Output the (X, Y) coordinate of the center of the cell containing the given text.  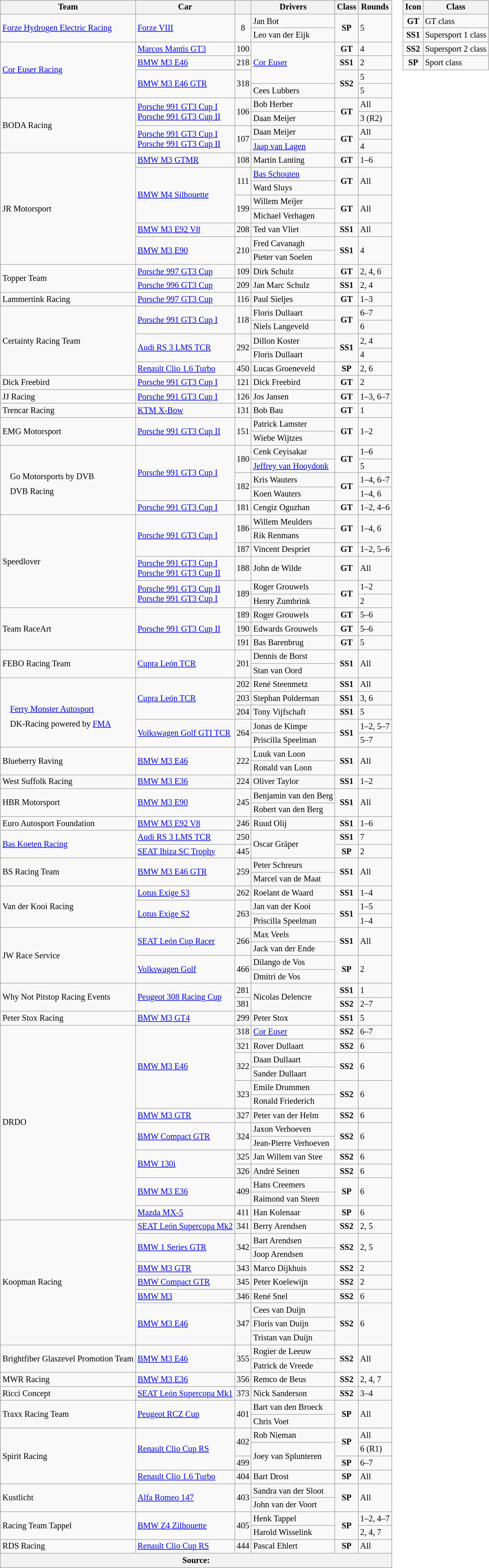
263 (243, 914)
Daan Dullaart (293, 1060)
Fred Cavanagh (293, 244)
327 (243, 1115)
Stephan Polderman (293, 698)
118 (243, 320)
411 (243, 1213)
Willem Meulders (293, 522)
Paul Sieljes (293, 299)
266 (243, 942)
Oliver Taylor (293, 782)
Cees van Duijn (293, 1310)
JR Motorsport (68, 209)
BMW M3 (185, 1296)
342 (243, 1247)
JW Race Service (68, 956)
181 (243, 508)
Dirk Schulz (293, 271)
Marcel van de Maat (293, 879)
Trencar Racing (68, 411)
EMG Motorsport (68, 431)
Go Motorsports by DVB (52, 477)
466 (243, 969)
1–3 (375, 299)
Berry Arendsen (293, 1227)
Stan van Oord (293, 670)
Han Kolenaar (293, 1213)
356 (243, 1380)
Brightfiber Glaszevel Promotion Team (68, 1359)
René Steenmetz (293, 684)
401 (243, 1414)
1–2, 4–7 (375, 1519)
7 (375, 837)
Alfa Romeo 147 (185, 1498)
405 (243, 1526)
264 (243, 733)
Patrick de Vreede (293, 1366)
Euro Autosport Foundation (68, 824)
Lotus Exige S2 (185, 914)
180 (243, 459)
Ricci Concept (68, 1394)
Jean-Pierre Verhoeven (293, 1143)
Jack van der Ende (293, 949)
346 (243, 1296)
Sander Dullaart (293, 1074)
323 (243, 1095)
Ruud Olij (293, 824)
Car (185, 7)
343 (243, 1269)
DVB Racing (52, 492)
Ronald Friederich (293, 1102)
Jaxon Verhoeven (293, 1129)
Jonas de Kimpe (293, 726)
GT class (456, 21)
Jan Willem van Stee (293, 1157)
André Seinen (293, 1171)
Supersport 2 class (456, 49)
BS Racing Team (68, 872)
Dilango de Vos (293, 962)
246 (243, 824)
Dennis de Borst (293, 657)
445 (243, 851)
Volkswagen Golf (185, 969)
Bart Drost (293, 1477)
Blueberry Raving (68, 761)
345 (243, 1282)
West Suffolk Racing (68, 782)
Bas Schouten (293, 174)
Team (68, 7)
Bart Arendsen (293, 1240)
Pascal Ehlert (293, 1547)
3 (R2) (375, 119)
3–4 (375, 1394)
Jan Bot (293, 21)
Bart van den Broeck (293, 1407)
325 (243, 1157)
2, 4, 6 (375, 271)
188 (243, 568)
109 (243, 271)
Michael Verhagen (293, 216)
Sport class (456, 63)
324 (243, 1136)
Pieter van Soelen (293, 257)
KTM X-Bow (185, 411)
Peter Koelewijn (293, 1282)
Marco Dijkhuis (293, 1269)
Martin Lanting (293, 160)
Rounds (375, 7)
Dmitri de Vos (293, 976)
326 (243, 1171)
182 (243, 487)
187 (243, 549)
HBR Motorsport (68, 802)
107 (243, 140)
Robert van den Berg (293, 810)
Floris van Duijn (293, 1324)
Cees Lubbers (293, 91)
281 (243, 991)
108 (243, 160)
MWR Racing (68, 1380)
209 (243, 285)
Max Veels (293, 935)
100 (243, 49)
FEBO Racing Team (68, 663)
2, 6 (375, 369)
Roelant de Waard (293, 893)
409 (243, 1192)
BMW M3 GTMR (185, 160)
RDS Racing (68, 1547)
Rik Renmans (293, 536)
Peter Stox Racing (68, 1018)
Willem Meijer (293, 202)
321 (243, 1046)
1–2, 5–7 (375, 726)
116 (243, 299)
Icon (413, 7)
Henk Tappel (293, 1519)
René Snel (293, 1296)
5–7 (375, 740)
202 (243, 684)
Mazda MX-5 (185, 1213)
John de Wilde (293, 568)
Chris Voet (293, 1421)
Emile Drummen (293, 1088)
Henry Zumbrink (293, 601)
Raimond van Steen (293, 1199)
Rover Dullaart (293, 1046)
Supersport 1 class (456, 35)
Luuk van Loon (293, 754)
Marcos Mantis GT3 (185, 49)
Edwards Grouwels (293, 629)
186 (243, 529)
Hans Creemers (293, 1185)
121 (243, 382)
Van der Kooi Racing (68, 907)
BMW M4 Silhouette (185, 195)
224 (243, 782)
Ward Sluys (293, 188)
Peugeot 308 Racing Cup (185, 997)
Porsche 996 GT3 Cup (185, 285)
Kris Wauters (293, 480)
450 (243, 369)
Jeffrey van Hooydonk (293, 466)
Ferry Monster Autosport (60, 709)
Remco de Beus (293, 1380)
SEAT León Supercopa Mk1 (185, 1394)
210 (243, 250)
Go Motorsports by DVB DVB Racing (68, 480)
1–5 (375, 907)
Bob Bau (293, 411)
Lammertink Racing (68, 299)
Harold Wisselink (293, 1532)
Cenk Ceyisakar (293, 452)
499 (243, 1463)
Sandra van der Sloot (293, 1491)
199 (243, 209)
203 (243, 698)
Jos Jansen (293, 397)
BODA Racing (68, 126)
Porsche 991 GT3 Cup II Porsche 991 GT3 Cup I (185, 594)
Lucas Groeneveld (293, 369)
381 (243, 1004)
Peter van der Helm (293, 1115)
BMW 1 Series GTR (185, 1247)
126 (243, 397)
Topper Team (68, 278)
190 (243, 629)
Nick Sanderson (293, 1394)
Joey van Splunteren (293, 1456)
BMW Z4 Zilhouette (185, 1526)
Koopman Racing (68, 1282)
Patrick Lamster (293, 424)
Why Not Pitstop Racing Events (68, 997)
Leo van der Eijk (293, 35)
Cengiz Oguzhan (293, 508)
BMW M3 GT4 (185, 1018)
292 (243, 348)
1–3, 6–7 (375, 397)
Source: (196, 1560)
DRDO (68, 1123)
Koen Wauters (293, 494)
Ted van Vliet (293, 230)
Peter Schreurs (293, 865)
Drivers (293, 7)
Cor Euser Racing (68, 70)
Ronald van Loon (293, 768)
Forze Hydrogen Electric Racing (68, 28)
444 (243, 1547)
201 (243, 663)
Benjamin van den Berg (293, 796)
Traxx Racing Team (68, 1414)
245 (243, 802)
6 (R1) (375, 1449)
218 (243, 63)
404 (243, 1477)
204 (243, 712)
Rogier de Leeuw (293, 1352)
347 (243, 1324)
John van der Voort (293, 1505)
222 (243, 761)
191 (243, 643)
Oscar Gräper (293, 844)
1–4, 6–7 (375, 480)
262 (243, 893)
402 (243, 1442)
Wiebe Wijtzes (293, 438)
Racing Team Tappel (68, 1526)
Spirit Racing (68, 1456)
208 (243, 230)
JJ Racing (68, 397)
Niels Langeveld (293, 327)
131 (243, 411)
250 (243, 837)
Bob Herber (293, 105)
Peugeot RCZ Cup (185, 1414)
355 (243, 1359)
Vincent Despriet (293, 549)
Volkswagen Golf GTI TCR (185, 733)
106 (243, 112)
Nicolas Delencre (293, 997)
Rob Nieman (293, 1435)
1–2, 4–6 (375, 508)
Forze VIII (185, 28)
Bas Koeten Racing (68, 844)
Ferry Monster Autosport DK-Racing powered by FMA (68, 712)
Kustlicht (68, 1498)
322 (243, 1067)
403 (243, 1498)
Jan van der Kooi (293, 907)
Dillon Koster (293, 341)
Tony Vijfschaft (293, 712)
Jan Marc Schulz (293, 285)
Speedlover (68, 561)
1–2, 5–6 (375, 549)
8 (243, 28)
Team RaceArt (68, 629)
373 (243, 1394)
DK-Racing powered by FMA (60, 724)
2–7 (375, 1004)
BMW 130i (185, 1164)
Certainty Racing Team (68, 341)
341 (243, 1227)
111 (243, 181)
Jaap van Lagen (293, 146)
SEAT Ibiza SC Trophy (185, 851)
Bas Barenbrug (293, 643)
259 (243, 872)
Lotus Exige S3 (185, 893)
SEAT León Cup Racer (185, 942)
Peter Stox (293, 1018)
SEAT León Supercopa Mk2 (185, 1227)
Joop Arendsen (293, 1254)
151 (243, 431)
3, 6 (375, 698)
299 (243, 1018)
Tristan van Duijn (293, 1338)
